Provide the (x, y) coordinate of the cell's center where the given text is located.  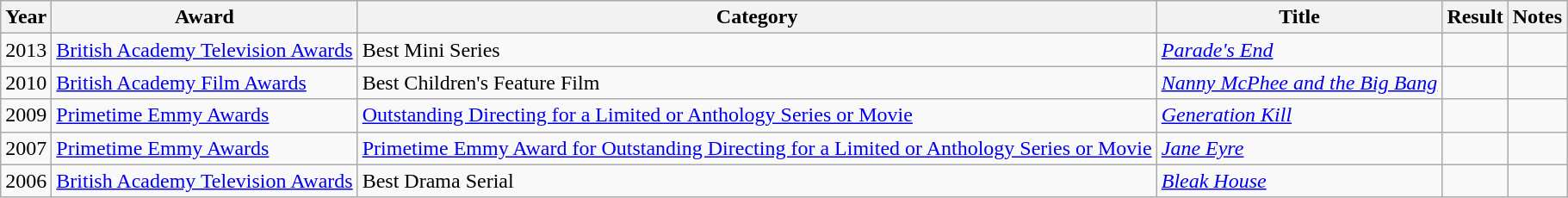
Parade's End (1299, 50)
2010 (26, 83)
Jane Eyre (1299, 148)
2007 (26, 148)
2006 (26, 181)
Category (757, 17)
Year (26, 17)
2013 (26, 50)
Notes (1537, 17)
Best Drama Serial (757, 181)
Generation Kill (1299, 115)
Nanny McPhee and the Big Bang (1299, 83)
Primetime Emmy Award for Outstanding Directing for a Limited or Anthology Series or Movie (757, 148)
Award (205, 17)
Best Mini Series (757, 50)
2009 (26, 115)
Result (1475, 17)
Bleak House (1299, 181)
Title (1299, 17)
Best Children's Feature Film (757, 83)
British Academy Film Awards (205, 83)
Outstanding Directing for a Limited or Anthology Series or Movie (757, 115)
